Locate the cell with the specified text and output its [x, y] center coordinate. 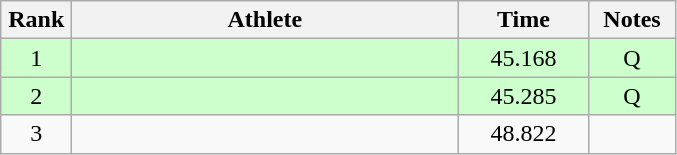
3 [36, 134]
45.285 [524, 96]
2 [36, 96]
48.822 [524, 134]
Athlete [265, 20]
Notes [632, 20]
45.168 [524, 58]
Rank [36, 20]
1 [36, 58]
Time [524, 20]
